Provide the (X, Y) coordinate of the cell's center where the given text is located.  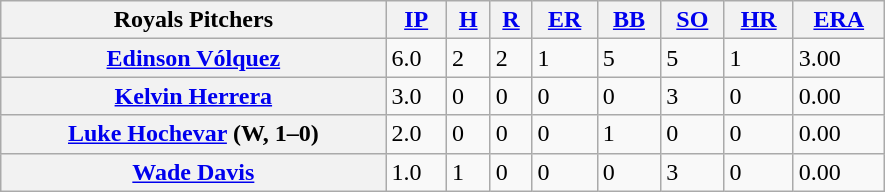
6.0 (416, 58)
Wade Davis (194, 172)
BB (628, 20)
HR (758, 20)
Luke Hochevar (W, 1–0) (194, 134)
ERA (838, 20)
Edinson Vólquez (194, 58)
1.0 (416, 172)
R (511, 20)
IP (416, 20)
ER (564, 20)
Royals Pitchers (194, 20)
H (468, 20)
3.00 (838, 58)
2.0 (416, 134)
Kelvin Herrera (194, 96)
3.0 (416, 96)
SO (692, 20)
